Detect which cell encompasses the target text, then output its [X, Y] center coordinate. 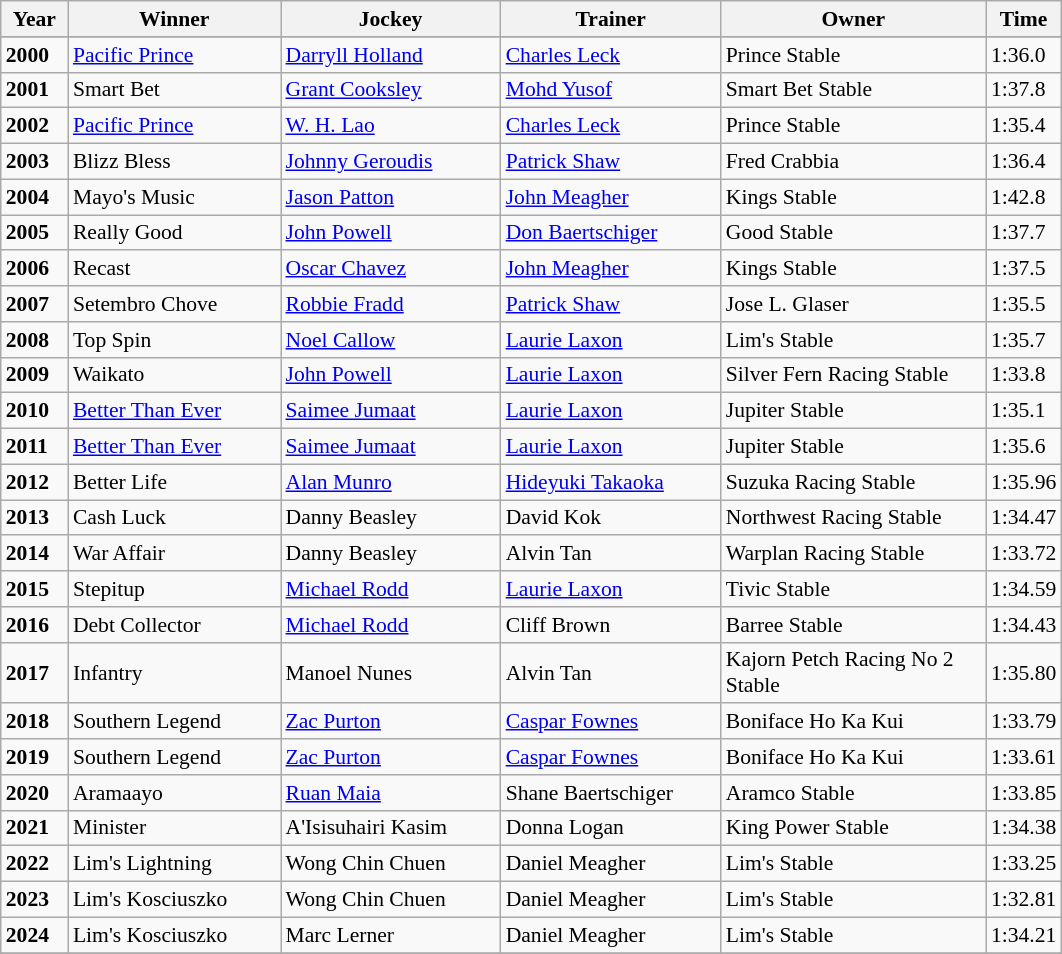
1:33.25 [1024, 864]
2002 [34, 126]
Lim's Lightning [174, 864]
2022 [34, 864]
1:33.85 [1024, 793]
Really Good [174, 233]
2012 [34, 482]
2021 [34, 828]
1:34.43 [1024, 625]
Trainer [611, 19]
Suzuka Racing Stable [854, 482]
2020 [34, 793]
Good Stable [854, 233]
1:35.1 [1024, 411]
2010 [34, 411]
Infantry [174, 672]
2015 [34, 589]
Year [34, 19]
Alan Munro [390, 482]
Kajorn Petch Racing No 2 Stable [854, 672]
2004 [34, 197]
Recast [174, 269]
1:37.5 [1024, 269]
1:42.8 [1024, 197]
1:33.8 [1024, 375]
Noel Callow [390, 340]
2016 [34, 625]
Aramco Stable [854, 793]
Cash Luck [174, 518]
2007 [34, 304]
1:34.47 [1024, 518]
King Power Stable [854, 828]
Silver Fern Racing Stable [854, 375]
1:35.4 [1024, 126]
Fred Crabbia [854, 162]
Grant Cooksley [390, 90]
2000 [34, 55]
Better Life [174, 482]
1:34.59 [1024, 589]
David Kok [611, 518]
Winner [174, 19]
1:35.80 [1024, 672]
Shane Baertschiger [611, 793]
Top Spin [174, 340]
Ruan Maia [390, 793]
2003 [34, 162]
2014 [34, 554]
2011 [34, 447]
Robbie Fradd [390, 304]
Manoel Nunes [390, 672]
1:37.8 [1024, 90]
2023 [34, 900]
Minister [174, 828]
1:35.7 [1024, 340]
Blizz Bless [174, 162]
Smart Bet [174, 90]
2006 [34, 269]
1:37.7 [1024, 233]
2019 [34, 757]
2005 [34, 233]
1:34.21 [1024, 935]
Northwest Racing Stable [854, 518]
A'Isisuhairi Kasim [390, 828]
Darryll Holland [390, 55]
Smart Bet Stable [854, 90]
1:32.81 [1024, 900]
2017 [34, 672]
War Affair [174, 554]
Mayo's Music [174, 197]
1:35.96 [1024, 482]
Jockey [390, 19]
Debt Collector [174, 625]
Time [1024, 19]
W. H. Lao [390, 126]
Setembro Chove [174, 304]
Oscar Chavez [390, 269]
1:35.5 [1024, 304]
2018 [34, 722]
Jason Patton [390, 197]
1:33.79 [1024, 722]
1:33.72 [1024, 554]
Marc Lerner [390, 935]
2001 [34, 90]
Jose L. Glaser [854, 304]
2008 [34, 340]
Don Baertschiger [611, 233]
Donna Logan [611, 828]
2013 [34, 518]
Johnny Geroudis [390, 162]
Tivic Stable [854, 589]
1:36.0 [1024, 55]
1:33.61 [1024, 757]
Aramaayo [174, 793]
Hideyuki Takaoka [611, 482]
Warplan Racing Stable [854, 554]
Owner [854, 19]
Cliff Brown [611, 625]
Mohd Yusof [611, 90]
Barree Stable [854, 625]
Stepitup [174, 589]
1:35.6 [1024, 447]
2009 [34, 375]
2024 [34, 935]
1:36.4 [1024, 162]
Waikato [174, 375]
1:34.38 [1024, 828]
